From the cell containing the given text, extract its center point as [x, y] coordinate. 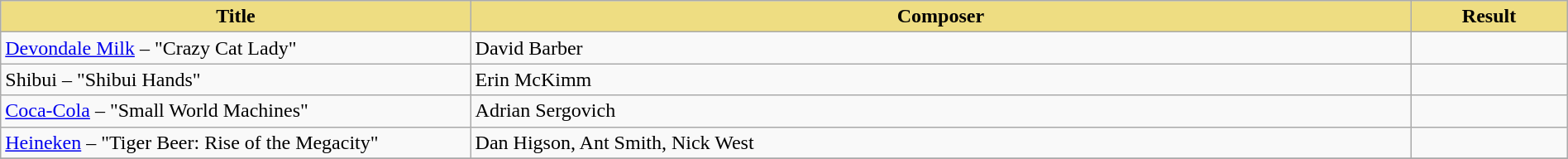
Composer [941, 17]
Dan Higson, Ant Smith, Nick West [941, 142]
Devondale Milk – "Crazy Cat Lady" [236, 48]
David Barber [941, 48]
Shibui – "Shibui Hands" [236, 79]
Result [1489, 17]
Coca-Cola – "Small World Machines" [236, 111]
Title [236, 17]
Erin McKimm [941, 79]
Heineken – "Tiger Beer: Rise of the Megacity" [236, 142]
Adrian Sergovich [941, 111]
